For the text-containing cell, return its midpoint in (X, Y) coordinate format. 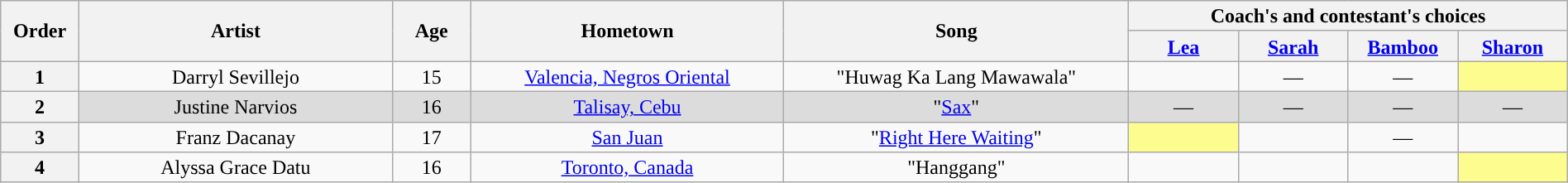
3 (40, 137)
Coach's and contestant's choices (1348, 17)
Hometown (627, 31)
Valencia, Negros Oriental (627, 76)
4 (40, 167)
Lea (1184, 46)
2 (40, 106)
Franz Dacanay (235, 137)
Order (40, 31)
Bamboo (1403, 46)
"Right Here Waiting" (956, 137)
17 (432, 137)
Talisay, Cebu (627, 106)
Alyssa Grace Datu (235, 167)
Sarah (1293, 46)
Age (432, 31)
Sharon (1513, 46)
San Juan (627, 137)
"Sax" (956, 106)
1 (40, 76)
Toronto, Canada (627, 167)
Song (956, 31)
"Huwag Ka Lang Mawawala" (956, 76)
15 (432, 76)
Artist (235, 31)
"Hanggang" (956, 167)
Justine Narvios (235, 106)
Darryl Sevillejo (235, 76)
